Output the [x, y] coordinate of the center of the cell containing the given text.  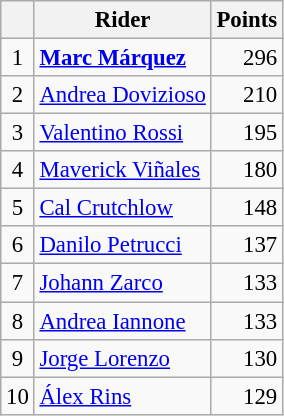
Points [246, 20]
2 [18, 95]
148 [246, 208]
Danilo Petrucci [122, 245]
Jorge Lorenzo [122, 358]
Johann Zarco [122, 283]
10 [18, 396]
Andrea Dovizioso [122, 95]
129 [246, 396]
Cal Crutchlow [122, 208]
Marc Márquez [122, 58]
1 [18, 58]
Valentino Rossi [122, 133]
Maverick Viñales [122, 170]
137 [246, 245]
130 [246, 358]
9 [18, 358]
7 [18, 283]
180 [246, 170]
Andrea Iannone [122, 321]
5 [18, 208]
8 [18, 321]
6 [18, 245]
195 [246, 133]
3 [18, 133]
210 [246, 95]
Rider [122, 20]
4 [18, 170]
296 [246, 58]
Álex Rins [122, 396]
